Provide the (x, y) coordinate of the cell's center where the given text is located.  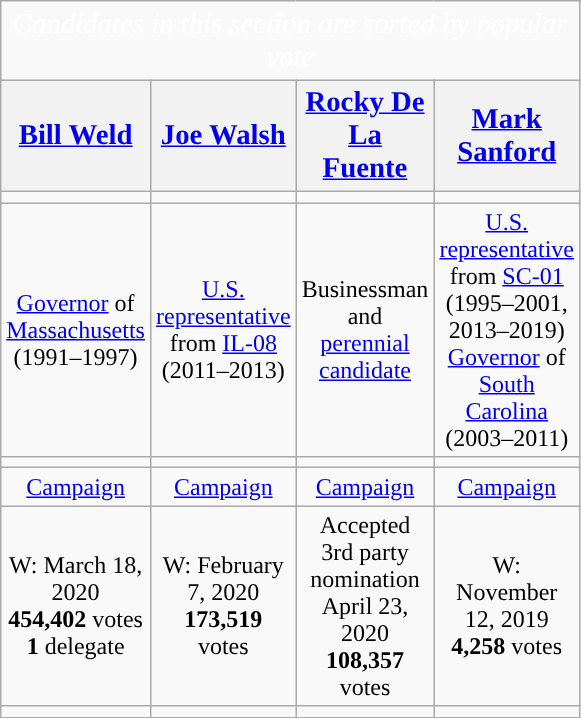
W: November 12, 20194,258 votes (507, 606)
Joe Walsh (223, 136)
Mark Sanford (507, 136)
Businessman and perennial candidate (365, 330)
W: March 18, 2020454,402 votes1 delegate (76, 606)
U.S. representative from SC-01(1995–2001, 2013–2019)Governor of South Carolina(2003–2011) (507, 330)
Candidates in this section are sorted by popular vote (290, 40)
U.S. representative from IL-08(2011–2013) (223, 330)
W: February 7, 2020173,519 votes (223, 606)
Accepted 3rd party nomination April 23, 2020108,357 votes (365, 606)
Rocky De La Fuente (365, 136)
Governor of Massachusetts(1991–1997) (76, 330)
Bill Weld (76, 136)
